Pinpoint the cell where the given text exists, returning its (x, y) midpoint coordinate. 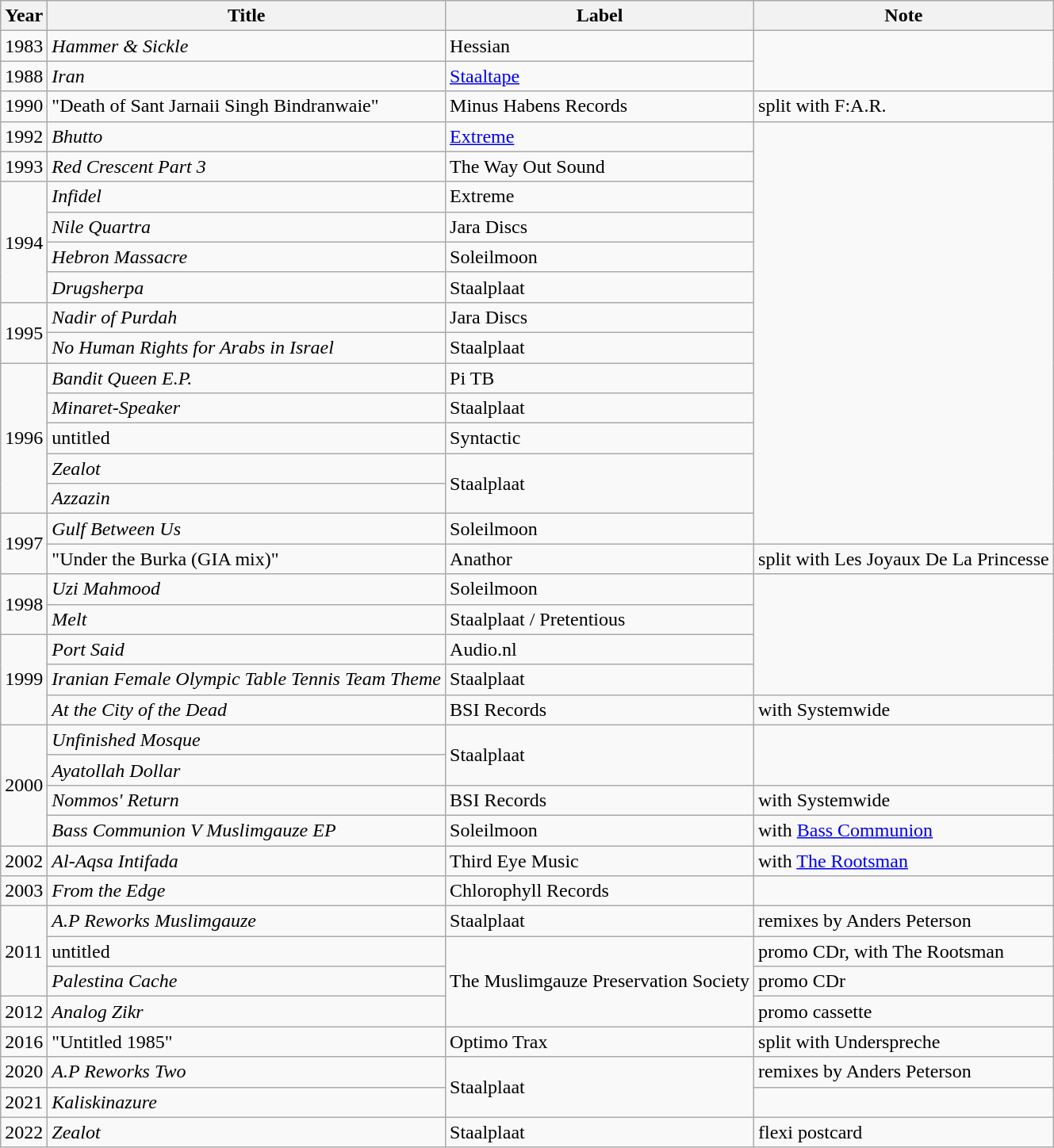
2022 (24, 1132)
Palestina Cache (247, 982)
2011 (24, 951)
Port Said (247, 649)
1990 (24, 106)
2002 (24, 860)
flexi postcard (904, 1132)
Ayatollah Dollar (247, 770)
split with F:A.R. (904, 106)
1993 (24, 166)
Iran (247, 76)
At the City of the Dead (247, 710)
Third Eye Music (600, 860)
2000 (24, 785)
1994 (24, 242)
The Muslimgauze Preservation Society (600, 982)
Optimo Trax (600, 1042)
Title (247, 16)
1997 (24, 544)
with The Rootsman (904, 860)
promo CDr (904, 982)
Audio.nl (600, 649)
1998 (24, 604)
with Bass Communion (904, 830)
A.P Reworks Two (247, 1072)
Hessian (600, 46)
1996 (24, 438)
Drugsherpa (247, 287)
Unfinished Mosque (247, 740)
Gulf Between Us (247, 529)
2016 (24, 1042)
2012 (24, 1012)
split with Les Joyaux De La Princesse (904, 559)
Bhutto (247, 136)
A.P Reworks Muslimgauze (247, 921)
Bass Communion V Muslimgauze EP (247, 830)
2003 (24, 891)
"Under the Burka (GIA mix)" (247, 559)
1988 (24, 76)
Minus Habens Records (600, 106)
Kaliskinazure (247, 1102)
Hammer & Sickle (247, 46)
Note (904, 16)
Anathor (600, 559)
1999 (24, 679)
Hebron Massacre (247, 257)
promo cassette (904, 1012)
Staalplaat / Pretentious (600, 619)
Nile Quartra (247, 227)
2020 (24, 1072)
Melt (247, 619)
promo CDr, with The Rootsman (904, 951)
Pi TB (600, 378)
Red Crescent Part 3 (247, 166)
Analog Zikr (247, 1012)
Nommos' Return (247, 800)
Chlorophyll Records (600, 891)
Infidel (247, 197)
Syntactic (600, 438)
Label (600, 16)
Al-Aqsa Intifada (247, 860)
1995 (24, 332)
Year (24, 16)
Nadir of Purdah (247, 317)
No Human Rights for Arabs in Israel (247, 347)
Uzi Mahmood (247, 589)
Minaret-Speaker (247, 408)
Azzazin (247, 499)
"Untitled 1985" (247, 1042)
split with Underspreche (904, 1042)
Iranian Female Olympic Table Tennis Team Theme (247, 679)
From the Edge (247, 891)
1992 (24, 136)
The Way Out Sound (600, 166)
2021 (24, 1102)
Bandit Queen E.P. (247, 378)
"Death of Sant Jarnaii Singh Bindranwaie" (247, 106)
Staaltape (600, 76)
1983 (24, 46)
